Find where the given text appears and provide that cell's center as [x, y] coordinate. 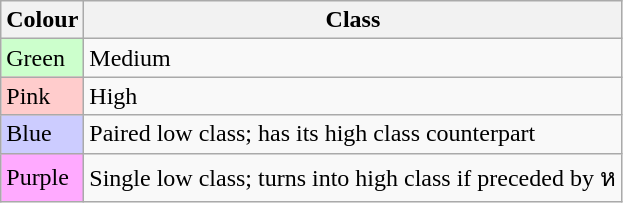
Paired low class; has its high class counterpart [353, 134]
Class [353, 20]
Medium [353, 58]
Blue [42, 134]
Single low class; turns into high class if preceded by ห [353, 178]
Pink [42, 96]
Colour [42, 20]
Green [42, 58]
High [353, 96]
Purple [42, 178]
